For the text-containing cell, return its midpoint in [X, Y] coordinate format. 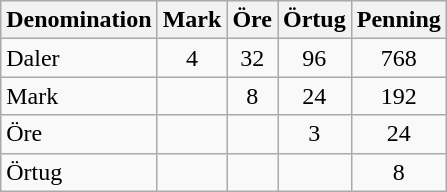
768 [398, 58]
Penning [398, 20]
32 [252, 58]
4 [192, 58]
96 [315, 58]
Daler [79, 58]
192 [398, 96]
3 [315, 134]
Denomination [79, 20]
